Provide the [x, y] coordinate of the cell's center where the given text is located.  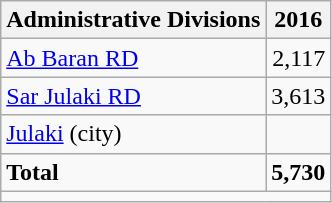
Administrative Divisions [134, 20]
3,613 [298, 96]
2,117 [298, 58]
Ab Baran RD [134, 58]
Julaki (city) [134, 134]
Sar Julaki RD [134, 96]
Total [134, 172]
2016 [298, 20]
5,730 [298, 172]
